Capture the cell that displays the provided text and extract its (X, Y) central coordinate. 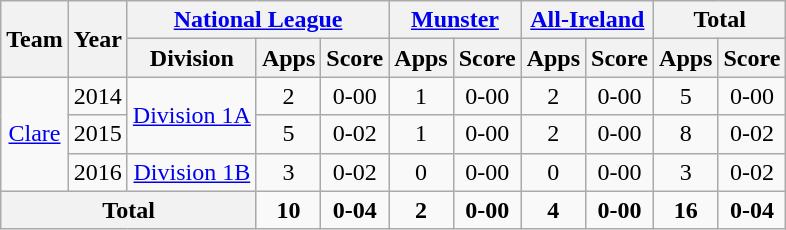
8 (686, 134)
2016 (98, 172)
Division 1B (192, 172)
2015 (98, 134)
All-Ireland (587, 20)
Munster (455, 20)
Clare (35, 134)
10 (288, 210)
National League (258, 20)
Team (35, 39)
Year (98, 39)
Division (192, 58)
Division 1A (192, 115)
16 (686, 210)
4 (553, 210)
2014 (98, 96)
